From the cell containing the given text, extract its center point as (x, y) coordinate. 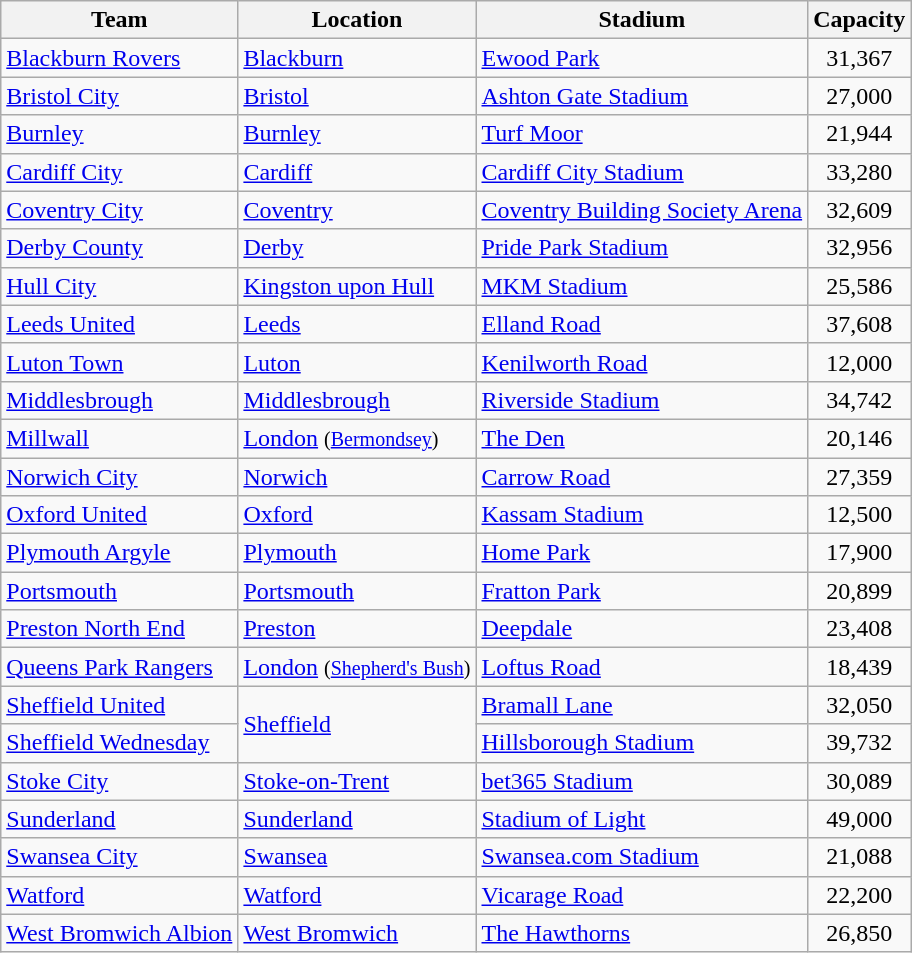
Blackburn Rovers (120, 58)
Sheffield Wednesday (120, 743)
Coventry City (120, 210)
London (Bermondsey) (357, 438)
23,408 (860, 629)
Preston North End (120, 629)
Vicarage Road (642, 895)
bet365 Stadium (642, 781)
Swansea City (120, 857)
Stoke City (120, 781)
Preston (357, 629)
Bristol (357, 96)
Carrow Road (642, 477)
20,146 (860, 438)
West Bromwich Albion (120, 933)
Turf Moor (642, 134)
20,899 (860, 591)
Pride Park Stadium (642, 248)
The Den (642, 438)
Coventry (357, 210)
Team (120, 20)
Blackburn (357, 58)
Bristol City (120, 96)
Stadium of Light (642, 819)
17,900 (860, 553)
Deepdale (642, 629)
34,742 (860, 400)
22,200 (860, 895)
London (Shepherd's Bush) (357, 667)
Ewood Park (642, 58)
39,732 (860, 743)
Kassam Stadium (642, 515)
Luton (357, 362)
Bramall Lane (642, 705)
Cardiff (357, 172)
Riverside Stadium (642, 400)
Plymouth Argyle (120, 553)
Derby County (120, 248)
Derby (357, 248)
32,050 (860, 705)
30,089 (860, 781)
Millwall (120, 438)
Location (357, 20)
The Hawthorns (642, 933)
49,000 (860, 819)
27,000 (860, 96)
Hull City (120, 286)
Plymouth (357, 553)
21,088 (860, 857)
Sheffield United (120, 705)
27,359 (860, 477)
32,609 (860, 210)
Cardiff City (120, 172)
Ashton Gate Stadium (642, 96)
Home Park (642, 553)
25,586 (860, 286)
Stadium (642, 20)
Loftus Road (642, 667)
Norwich City (120, 477)
Swansea (357, 857)
31,367 (860, 58)
Norwich (357, 477)
Oxford (357, 515)
Sheffield (357, 724)
Coventry Building Society Arena (642, 210)
33,280 (860, 172)
Kingston upon Hull (357, 286)
Leeds United (120, 324)
Hillsborough Stadium (642, 743)
32,956 (860, 248)
Cardiff City Stadium (642, 172)
Fratton Park (642, 591)
MKM Stadium (642, 286)
Elland Road (642, 324)
12,000 (860, 362)
Luton Town (120, 362)
18,439 (860, 667)
26,850 (860, 933)
21,944 (860, 134)
Queens Park Rangers (120, 667)
Kenilworth Road (642, 362)
Stoke-on-Trent (357, 781)
West Bromwich (357, 933)
12,500 (860, 515)
Leeds (357, 324)
37,608 (860, 324)
Capacity (860, 20)
Swansea.com Stadium (642, 857)
Oxford United (120, 515)
